For the text-containing cell, return its midpoint in (X, Y) coordinate format. 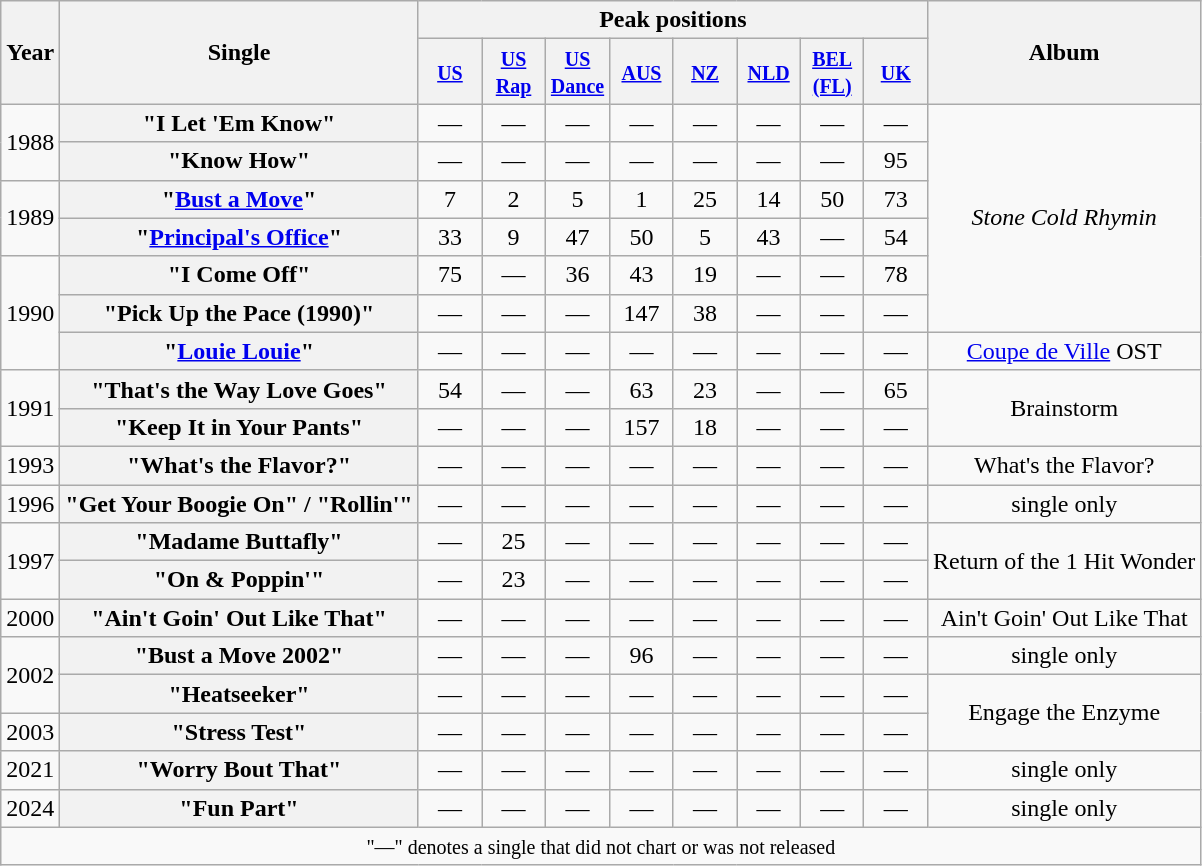
2024 (30, 808)
2000 (30, 618)
AUS (642, 72)
Peak positions (672, 20)
"Ain't Goin' Out Like That" (239, 618)
9 (514, 237)
Brainstorm (1064, 408)
"Keep It in Your Pants" (239, 427)
"On & Poppin'" (239, 580)
"That's the Way Love Goes" (239, 389)
Return of the 1 Hit Wonder (1064, 561)
"Louie Louie" (239, 351)
"Stress Test" (239, 732)
"What's the Flavor?" (239, 465)
1989 (30, 218)
What's the Flavor? (1064, 465)
"Bust a Move 2002" (239, 656)
1990 (30, 313)
"Get Your Boogie On" / "Rollin'" (239, 503)
73 (896, 199)
1996 (30, 503)
"Know How" (239, 161)
147 (642, 313)
1993 (30, 465)
2021 (30, 770)
"Pick Up the Pace (1990)" (239, 313)
"I Come Off" (239, 275)
"Worry Bout That" (239, 770)
NZ (705, 72)
65 (896, 389)
US Rap (514, 72)
1988 (30, 142)
2 (514, 199)
14 (769, 199)
75 (450, 275)
36 (577, 275)
US (450, 72)
Ain't Goin' Out Like That (1064, 618)
Single (239, 52)
"Principal's Office" (239, 237)
7 (450, 199)
95 (896, 161)
157 (642, 427)
2003 (30, 732)
Engage the Enzyme (1064, 713)
Year (30, 52)
"Heatseeker" (239, 694)
1997 (30, 561)
"I Let 'Em Know" (239, 123)
1991 (30, 408)
19 (705, 275)
33 (450, 237)
"Fun Part" (239, 808)
Album (1064, 52)
NLD (769, 72)
UK (896, 72)
US Dance (577, 72)
18 (705, 427)
Coupe de Ville OST (1064, 351)
63 (642, 389)
78 (896, 275)
96 (642, 656)
2002 (30, 675)
1 (642, 199)
38 (705, 313)
"Bust a Move" (239, 199)
Stone Cold Rhymin (1064, 218)
"—" denotes a single that did not chart or was not released (601, 846)
47 (577, 237)
"Madame Buttafly" (239, 542)
BEL(FL) (832, 72)
